Search for the cell housing the specified text and yield its (X, Y) center coordinate. 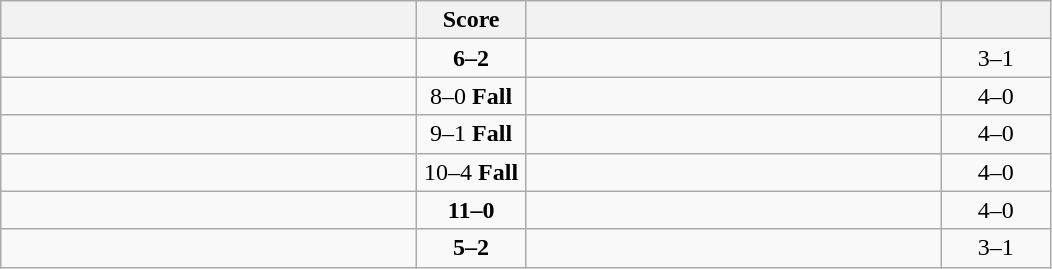
8–0 Fall (472, 96)
6–2 (472, 58)
10–4 Fall (472, 172)
9–1 Fall (472, 134)
11–0 (472, 210)
Score (472, 20)
5–2 (472, 248)
